For the text-containing cell, return its midpoint in (X, Y) coordinate format. 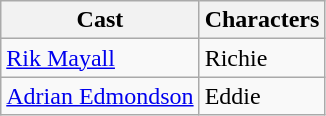
Cast (100, 20)
Characters (262, 20)
Adrian Edmondson (100, 96)
Richie (262, 58)
Eddie (262, 96)
Rik Mayall (100, 58)
